Return the [X, Y] coordinate for the center point of the cell that contains the specified text.  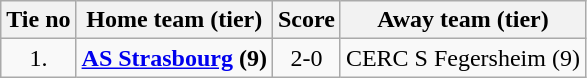
1. [38, 58]
CERC S Fegersheim (9) [462, 58]
AS Strasbourg (9) [174, 58]
Home team (tier) [174, 20]
Tie no [38, 20]
Score [306, 20]
2-0 [306, 58]
Away team (tier) [462, 20]
